Search for the cell housing the specified text and yield its (x, y) center coordinate. 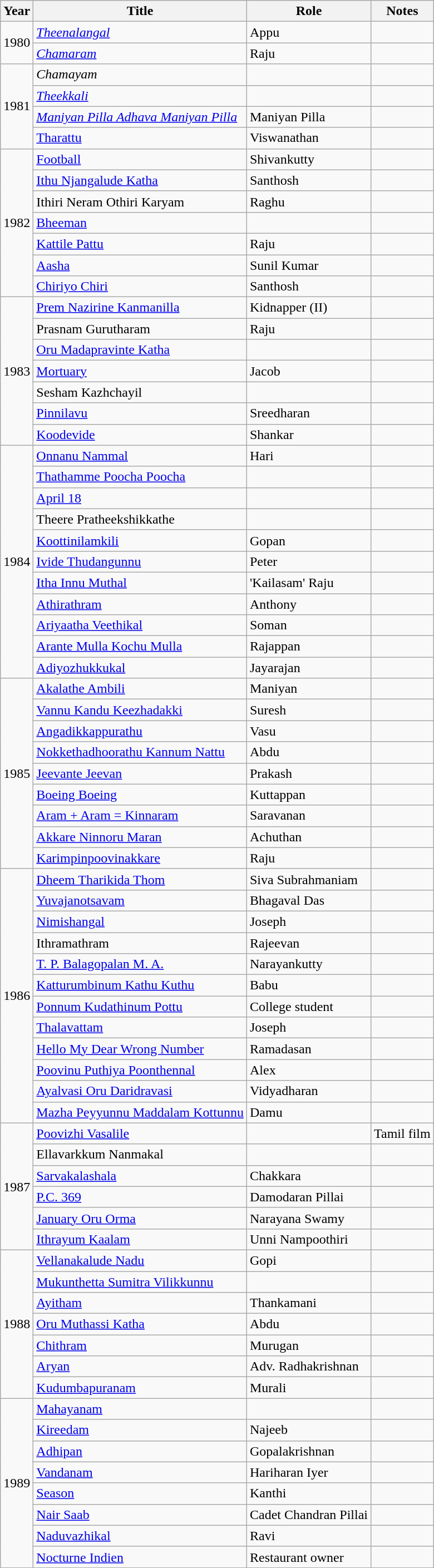
Chiriyo Chiri (140, 287)
Prasnam Gurutharam (140, 329)
Football (140, 159)
Adiyozhukkukal (140, 668)
Oru Madapravinte Katha (140, 350)
Rajappan (308, 647)
Jayarajan (308, 668)
Anthony (308, 604)
Ithiri Neram Othiri Karyam (140, 201)
Ithramathram (140, 943)
Vandanam (140, 1472)
Prakash (308, 773)
Chakkara (308, 1176)
Kanthi (308, 1493)
Siva Subrahmaniam (308, 879)
Kattile Pattu (140, 244)
Itha Innu Muthal (140, 583)
Ramadasan (308, 1049)
Kidnapper (II) (308, 308)
Mazha Peyyunnu Maddalam Kottunnu (140, 1112)
Jacob (308, 371)
Damu (308, 1112)
Mukunthetta Sumitra Vilikkunnu (140, 1281)
Sreedharan (308, 413)
Sesham Kazhchayil (140, 392)
Year (17, 11)
Babu (308, 985)
1980 (17, 43)
Vasu (308, 731)
Role (308, 11)
Achuthan (308, 837)
Theenalangal (140, 32)
Chamaram (140, 53)
January Oru Orma (140, 1218)
Onnanu Nammal (140, 456)
1987 (17, 1186)
Kireedam (140, 1430)
Gopalakrishnan (308, 1451)
Rajeevan (308, 943)
Poovinu Puthiya Poonthennal (140, 1070)
'Kailasam' Raju (308, 583)
Bhagaval Das (308, 900)
Suresh (308, 710)
Yuvajanotsavam (140, 900)
Soman (308, 625)
Alex (308, 1070)
Sarvakalashala (140, 1176)
Akalathe Ambili (140, 689)
1985 (17, 773)
1984 (17, 562)
Notes (403, 11)
Theekkali (140, 96)
Saravanan (308, 816)
1988 (17, 1324)
Ivide Thudangunnu (140, 561)
College student (308, 1007)
Ariyaatha Veethikal (140, 625)
Restaurant owner (308, 1557)
Narayankutty (308, 964)
Aasha (140, 265)
Cadet Chandran Pillai (308, 1515)
Mortuary (140, 371)
Damodaran Pillai (308, 1197)
Oru Muthassi Katha (140, 1324)
Chithram (140, 1345)
Nimishangal (140, 921)
Koottinilamkili (140, 540)
Season (140, 1493)
Ayitham (140, 1303)
Viswanathan (308, 138)
Peter (308, 561)
Maniyan Pilla (308, 117)
1983 (17, 371)
Narayana Swamy (308, 1218)
Ponnum Kudathinum Pottu (140, 1007)
Chamayam (140, 75)
Thathamme Poocha Poocha (140, 477)
1981 (17, 106)
Koodevide (140, 435)
Katturumbinum Kathu Kuthu (140, 985)
Nair Saab (140, 1515)
P.C. 369 (140, 1197)
1982 (17, 223)
Ithu Njangalude Katha (140, 180)
Hariharan Iyer (308, 1472)
Hari (308, 456)
Poovizhi Vasalile (140, 1133)
Thankamani (308, 1303)
Sunil Kumar (308, 265)
Adhipan (140, 1451)
Title (140, 11)
Theere Pratheekshikkathe (140, 519)
T. P. Balagopalan M. A. (140, 964)
Aryan (140, 1367)
Prem Nazirine Kanmanilla (140, 308)
Ellavarkkum Nanmakal (140, 1155)
Unni Nampoothiri (308, 1239)
Ayalvasi Oru Daridravasi (140, 1091)
Boeing Boeing (140, 795)
Vellanakalude Nadu (140, 1260)
Murali (308, 1388)
Ithrayum Kaalam (140, 1239)
Mahayanam (140, 1409)
Kuttappan (308, 795)
Najeeb (308, 1430)
Hello My Dear Wrong Number (140, 1049)
Appu (308, 32)
Vidyadharan (308, 1091)
Maniyan (308, 689)
Athirathram (140, 604)
Dheem Tharikida Thom (140, 879)
Adv. Radhakrishnan (308, 1367)
Nocturne Indien (140, 1557)
Naduvazhikal (140, 1536)
Arante Mulla Kochu Mulla (140, 647)
April 18 (140, 498)
Bheeman (140, 223)
Maniyan Pilla Adhava Maniyan Pilla (140, 117)
Nokkethadhoorathu Kannum Nattu (140, 752)
Murugan (308, 1345)
Vannu Kandu Keezhadakki (140, 710)
Shankar (308, 435)
Gopi (308, 1260)
Karimpinpoovinakkare (140, 858)
Shivankutty (308, 159)
Ravi (308, 1536)
Tharattu (140, 138)
Pinnilavu (140, 413)
Tamil film (403, 1133)
Angadikkappurathu (140, 731)
1986 (17, 996)
1989 (17, 1483)
Jeevante Jeevan (140, 773)
Thalavattam (140, 1028)
Gopan (308, 540)
Akkare Ninnoru Maran (140, 837)
Kudumbapuranam (140, 1388)
Aram + Aram = Kinnaram (140, 816)
Raghu (308, 201)
